Detect which cell encompasses the target text, then output its [x, y] center coordinate. 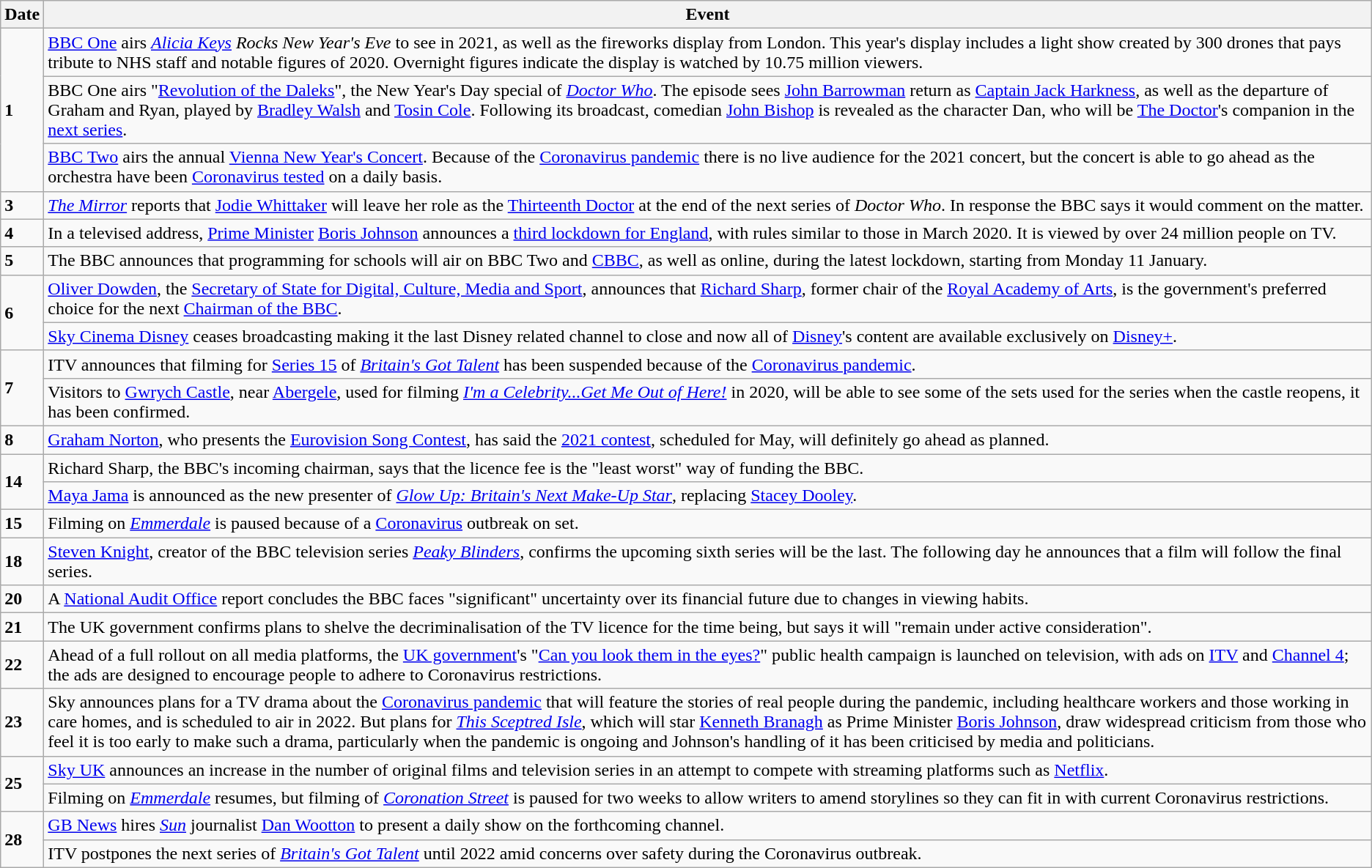
18 [22, 561]
7 [22, 388]
20 [22, 599]
A National Audit Office report concludes the BBC faces "significant" uncertainty over its financial future due to changes in viewing habits. [708, 599]
21 [22, 627]
28 [22, 839]
ITV postpones the next series of Britain's Got Talent until 2022 amid concerns over safety during the Coronavirus outbreak. [708, 853]
5 [22, 261]
Maya Jama is announced as the new presenter of Glow Up: Britain's Next Make-Up Star, replacing Stacey Dooley. [708, 496]
25 [22, 784]
23 [22, 722]
15 [22, 524]
Date [22, 15]
14 [22, 482]
Event [708, 15]
Sky UK announces an increase in the number of original films and television series in an attempt to compete with streaming platforms such as Netflix. [708, 770]
GB News hires Sun journalist Dan Wootton to present a daily show on the forthcoming channel. [708, 826]
6 [22, 312]
8 [22, 439]
ITV announces that filming for Series 15 of Britain's Got Talent has been suspended because of the Coronavirus pandemic. [708, 364]
1 [22, 110]
3 [22, 205]
4 [22, 233]
22 [22, 665]
Graham Norton, who presents the Eurovision Song Contest, has said the 2021 contest, scheduled for May, will definitely go ahead as planned. [708, 439]
Richard Sharp, the BBC's incoming chairman, says that the licence fee is the "least worst" way of funding the BBC. [708, 468]
Filming on Emmerdale is paused because of a Coronavirus outbreak on set. [708, 524]
